For the text-containing cell, return its midpoint in [X, Y] coordinate format. 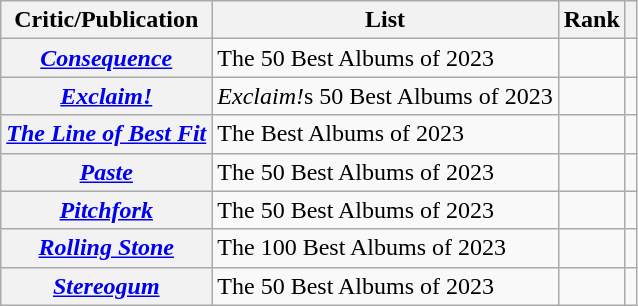
Consequence [106, 58]
List [385, 20]
The Best Albums of 2023 [385, 134]
Paste [106, 172]
Rank [592, 20]
Rolling Stone [106, 248]
The Line of Best Fit [106, 134]
Exclaim! [106, 96]
Pitchfork [106, 210]
The 100 Best Albums of 2023 [385, 248]
Exclaim!s 50 Best Albums of 2023 [385, 96]
Critic/Publication [106, 20]
Stereogum [106, 286]
